Return (x, y) of the center of cell containing provided text 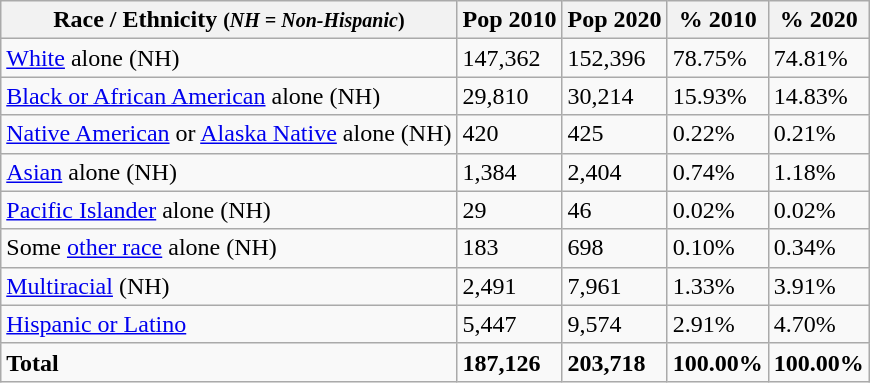
1,384 (510, 172)
78.75% (718, 58)
4.70% (818, 324)
152,396 (614, 58)
5,447 (510, 324)
Pop 2010 (510, 20)
% 2010 (718, 20)
29,810 (510, 96)
14.83% (818, 96)
187,126 (510, 362)
3.91% (818, 286)
1.33% (718, 286)
46 (614, 210)
2,404 (614, 172)
Multiracial (NH) (229, 286)
Race / Ethnicity (NH = Non-Hispanic) (229, 20)
0.22% (718, 134)
0.21% (818, 134)
147,362 (510, 58)
Asian alone (NH) (229, 172)
183 (510, 248)
425 (614, 134)
Hispanic or Latino (229, 324)
30,214 (614, 96)
Pop 2020 (614, 20)
29 (510, 210)
0.74% (718, 172)
% 2020 (818, 20)
White alone (NH) (229, 58)
7,961 (614, 286)
0.34% (818, 248)
0.10% (718, 248)
9,574 (614, 324)
Total (229, 362)
Pacific Islander alone (NH) (229, 210)
203,718 (614, 362)
698 (614, 248)
Native American or Alaska Native alone (NH) (229, 134)
Black or African American alone (NH) (229, 96)
1.18% (818, 172)
74.81% (818, 58)
420 (510, 134)
2,491 (510, 286)
15.93% (718, 96)
2.91% (718, 324)
Some other race alone (NH) (229, 248)
